Provide the (X, Y) coordinate of the cell's center where the given text is located.  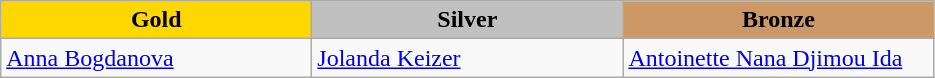
Bronze (778, 20)
Gold (156, 20)
Antoinette Nana Djimou Ida (778, 58)
Silver (468, 20)
Anna Bogdanova (156, 58)
Jolanda Keizer (468, 58)
